For the text-containing cell, return its midpoint in (x, y) coordinate format. 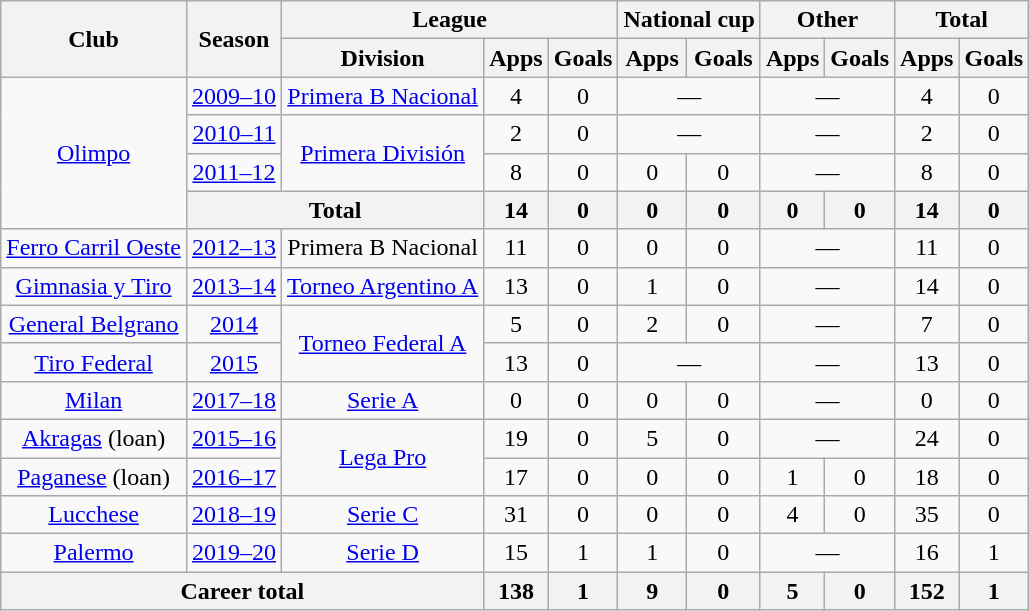
18 (927, 477)
Palermo (94, 553)
Serie A (382, 400)
2018–19 (234, 515)
Milan (94, 400)
9 (652, 591)
Tiro Federal (94, 362)
Gimnasia y Tiro (94, 286)
Akragas (loan) (94, 438)
Lega Pro (382, 457)
2017–18 (234, 400)
Season (234, 39)
2016–17 (234, 477)
Club (94, 39)
Ferro Carril Oeste (94, 248)
Torneo Argentino A (382, 286)
Serie D (382, 553)
138 (516, 591)
Torneo Federal A (382, 343)
35 (927, 515)
2011–12 (234, 172)
7 (927, 324)
Serie C (382, 515)
2010–11 (234, 134)
Olimpo (94, 153)
24 (927, 438)
Other (827, 20)
2009–10 (234, 96)
152 (927, 591)
Primera División (382, 153)
2015 (234, 362)
2015–16 (234, 438)
Division (382, 58)
League (449, 20)
19 (516, 438)
Paganese (loan) (94, 477)
2013–14 (234, 286)
31 (516, 515)
17 (516, 477)
16 (927, 553)
General Belgrano (94, 324)
15 (516, 553)
2019–20 (234, 553)
2014 (234, 324)
Career total (242, 591)
National cup (689, 20)
Lucchese (94, 515)
2012–13 (234, 248)
